Detect which cell encompasses the target text, then output its [x, y] center coordinate. 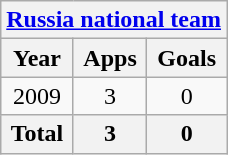
Russia national team [114, 20]
2009 [38, 96]
Year [38, 58]
Goals [187, 58]
Total [38, 134]
Apps [110, 58]
